Return the (X, Y) coordinate for the center point of the cell that contains the specified text.  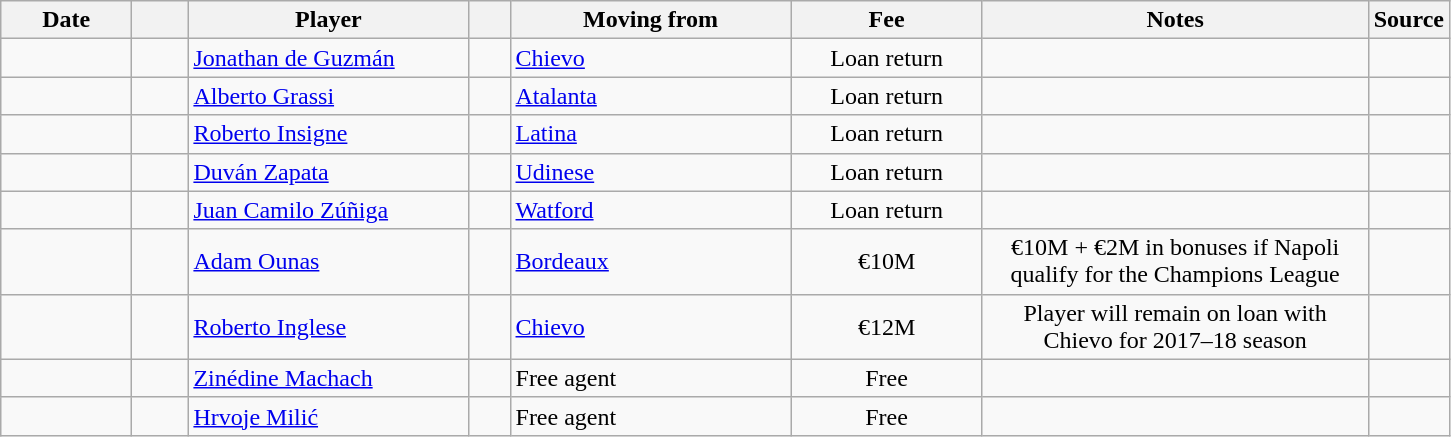
Atalanta (650, 96)
Player (328, 20)
Watford (650, 210)
Roberto Inglese (328, 326)
Jonathan de Guzmán (328, 58)
Duván Zapata (328, 172)
Latina (650, 134)
Source (1408, 20)
Player will remain on loan with Chievo for 2017–18 season (1175, 326)
Alberto Grassi (328, 96)
Adam Ounas (328, 262)
Zinédine Machach (328, 378)
Bordeaux (650, 262)
Roberto Insigne (328, 134)
Date (66, 20)
Notes (1175, 20)
Juan Camilo Zúñiga (328, 210)
€10M + €2M in bonuses if Napoli qualify for the Champions League (1175, 262)
Fee (886, 20)
Udinese (650, 172)
Moving from (650, 20)
Hrvoje Milić (328, 416)
€10M (886, 262)
€12M (886, 326)
